Locate the cell with the specified text and output its [X, Y] center coordinate. 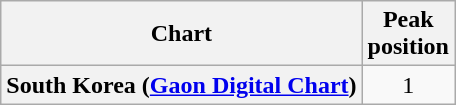
Peakposition [408, 34]
South Korea (Gaon Digital Chart) [182, 85]
1 [408, 85]
Chart [182, 34]
